Scan for the cell matching the given text and deliver its (x, y) coordinate at center. 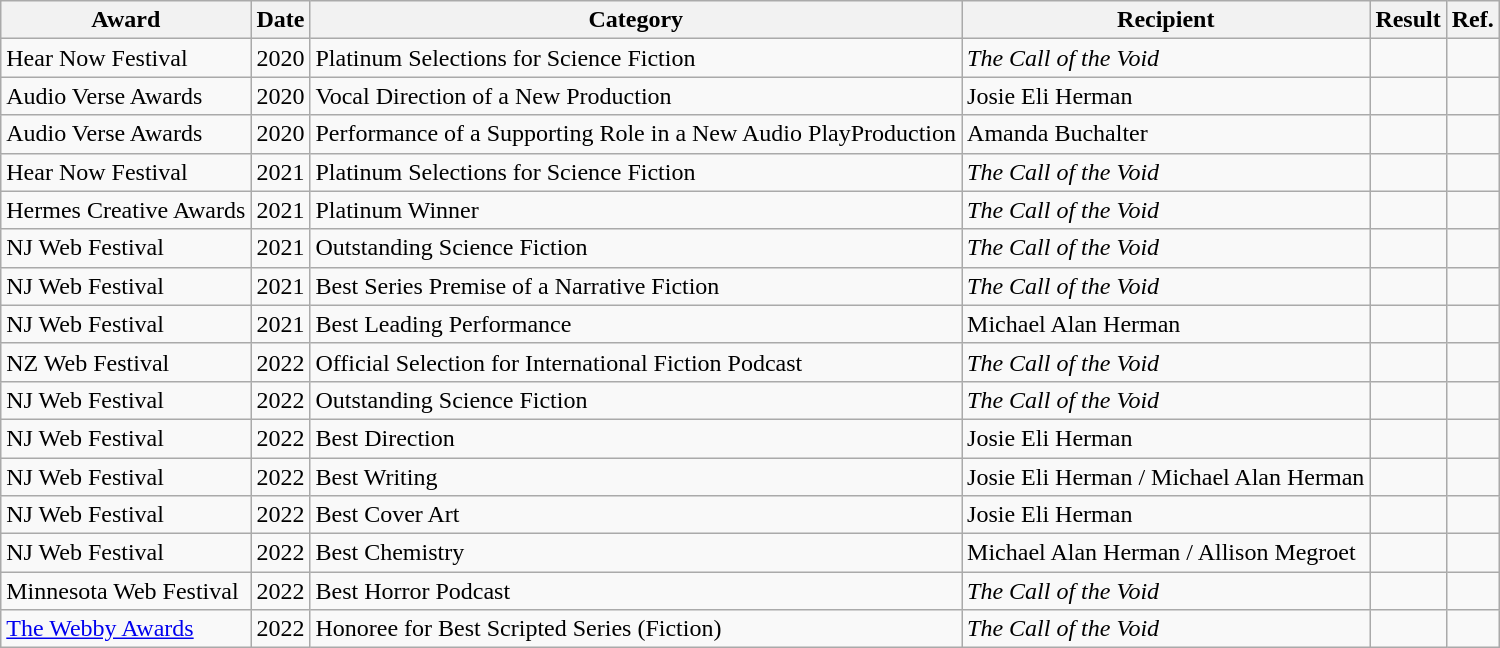
Platinum Winner (636, 210)
Best Series Premise of a Narrative Fiction (636, 286)
Best Direction (636, 438)
Best Cover Art (636, 515)
Best Horror Podcast (636, 591)
NZ Web Festival (126, 362)
Amanda Buchalter (1166, 134)
Michael Alan Herman (1166, 324)
Performance of a Supporting Role in a New Audio PlayProduction (636, 134)
Best Writing (636, 477)
Date (280, 20)
Award (126, 20)
Result (1408, 20)
Vocal Direction of a New Production (636, 96)
Hermes Creative Awards (126, 210)
Josie Eli Herman / Michael Alan Herman (1166, 477)
Official Selection for International Fiction Podcast (636, 362)
Ref. (1472, 20)
Recipient (1166, 20)
Michael Alan Herman / Allison Megroet (1166, 553)
Best Leading Performance (636, 324)
Category (636, 20)
Best Chemistry (636, 553)
Minnesota Web Festival (126, 591)
Honoree for Best Scripted Series (Fiction) (636, 629)
The Webby Awards (126, 629)
